Detect which cell encompasses the target text, then output its (x, y) center coordinate. 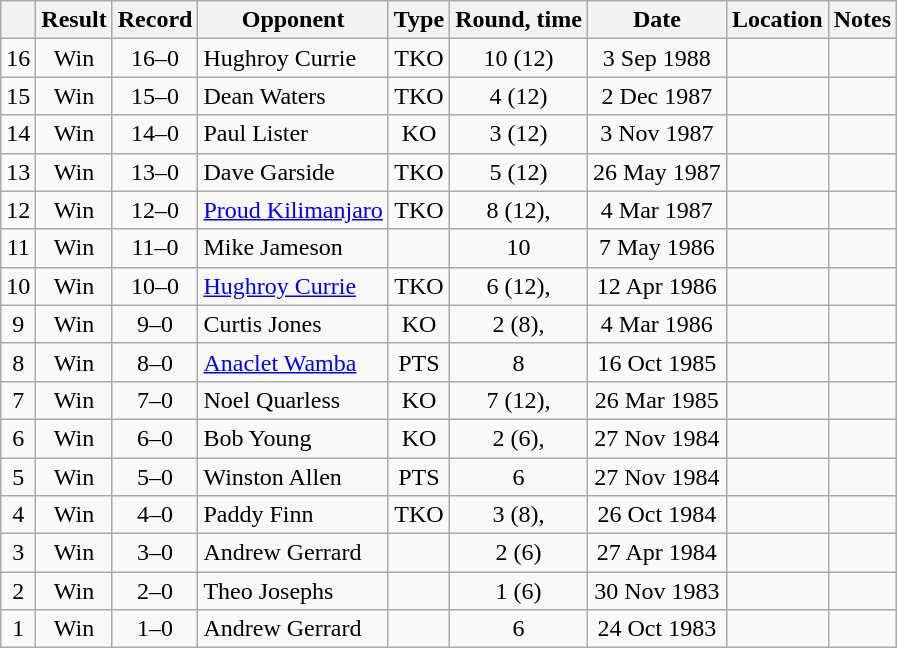
16 Oct 1985 (656, 362)
Notes (862, 20)
5 (18, 477)
11 (18, 248)
15 (18, 96)
2 (6) (519, 553)
4 Mar 1986 (656, 324)
Date (656, 20)
12 Apr 1986 (656, 286)
12 (18, 210)
15–0 (155, 96)
27 Apr 1984 (656, 553)
2 Dec 1987 (656, 96)
13–0 (155, 172)
7–0 (155, 400)
16 (18, 58)
4 Mar 1987 (656, 210)
26 Oct 1984 (656, 515)
3–0 (155, 553)
11–0 (155, 248)
3 (12) (519, 134)
8 (12), (519, 210)
6–0 (155, 438)
Record (155, 20)
8–0 (155, 362)
7 (18, 400)
Noel Quarless (293, 400)
Dean Waters (293, 96)
Mike Jameson (293, 248)
Paddy Finn (293, 515)
4 (12) (519, 96)
4 (18, 515)
Dave Garside (293, 172)
Result (74, 20)
26 May 1987 (656, 172)
Curtis Jones (293, 324)
2 (6), (519, 438)
12–0 (155, 210)
24 Oct 1983 (656, 629)
5–0 (155, 477)
5 (12) (519, 172)
Round, time (519, 20)
7 (12), (519, 400)
16–0 (155, 58)
3 Nov 1987 (656, 134)
Opponent (293, 20)
Anaclet Wamba (293, 362)
26 Mar 1985 (656, 400)
14 (18, 134)
Bob Young (293, 438)
1 (6) (519, 591)
9 (18, 324)
30 Nov 1983 (656, 591)
2 (18, 591)
Theo Josephs (293, 591)
13 (18, 172)
1–0 (155, 629)
6 (12), (519, 286)
2 (8), (519, 324)
3 (18, 553)
3 Sep 1988 (656, 58)
4–0 (155, 515)
Location (777, 20)
Paul Lister (293, 134)
Winston Allen (293, 477)
Proud Kilimanjaro (293, 210)
3 (8), (519, 515)
2–0 (155, 591)
10–0 (155, 286)
9–0 (155, 324)
Type (418, 20)
7 May 1986 (656, 248)
1 (18, 629)
10 (12) (519, 58)
14–0 (155, 134)
